From the cell containing the given text, extract its center point as (x, y) coordinate. 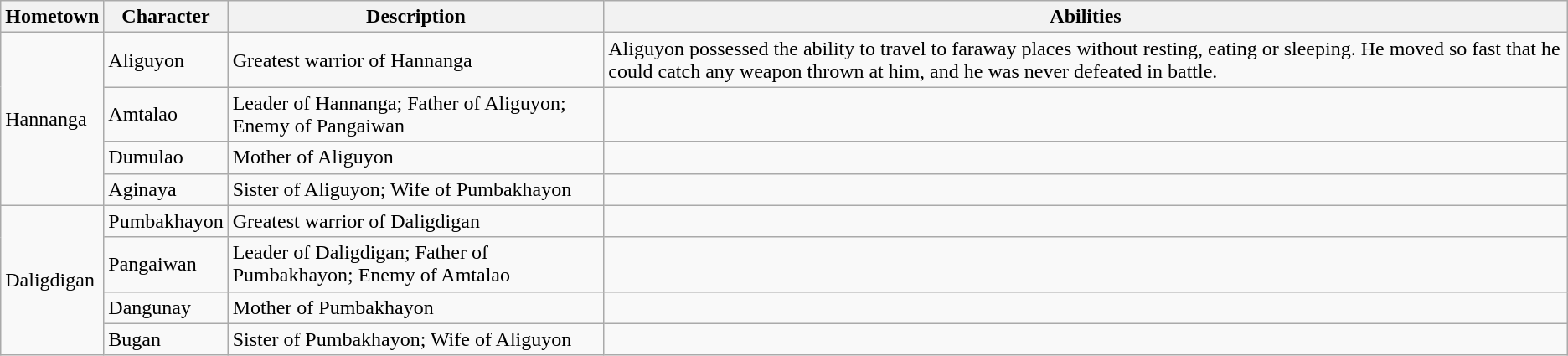
Greatest warrior of Daligdigan (415, 221)
Mother of Pumbakhayon (415, 307)
Leader of Daligdigan; Father of Pumbakhayon; Enemy of Amtalao (415, 265)
Daligdigan (52, 280)
Character (166, 17)
Leader of Hannanga; Father of Aliguyon; Enemy of Pangaiwan (415, 114)
Pumbakhayon (166, 221)
Greatest warrior of Hannanga (415, 60)
Mother of Aliguyon (415, 157)
Abilities (1086, 17)
Pangaiwan (166, 265)
Description (415, 17)
Hometown (52, 17)
Aliguyon (166, 60)
Sister of Aliguyon; Wife of Pumbakhayon (415, 189)
Bugan (166, 339)
Aginaya (166, 189)
Amtalao (166, 114)
Dangunay (166, 307)
Dumulao (166, 157)
Sister of Pumbakhayon; Wife of Aliguyon (415, 339)
Hannanga (52, 119)
